Pinpoint the cell where the given text exists, returning its [x, y] midpoint coordinate. 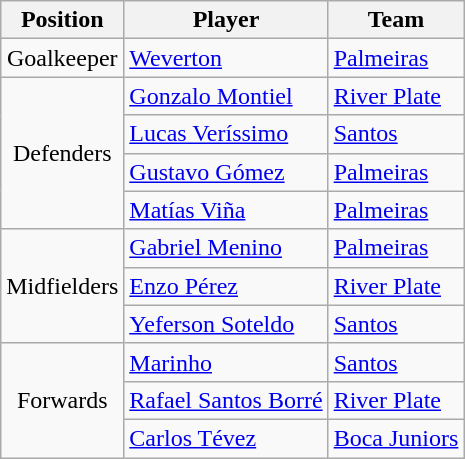
Player [226, 20]
Marinho [226, 362]
Matías Viña [226, 210]
Boca Juniors [396, 438]
Forwards [62, 400]
Rafael Santos Borré [226, 400]
Lucas Veríssimo [226, 134]
Enzo Pérez [226, 286]
Gustavo Gómez [226, 172]
Team [396, 20]
Midfielders [62, 286]
Gabriel Menino [226, 248]
Carlos Tévez [226, 438]
Weverton [226, 58]
Defenders [62, 153]
Position [62, 20]
Yeferson Soteldo [226, 324]
Goalkeeper [62, 58]
Gonzalo Montiel [226, 96]
